Capture the cell that displays the provided text and extract its (x, y) central coordinate. 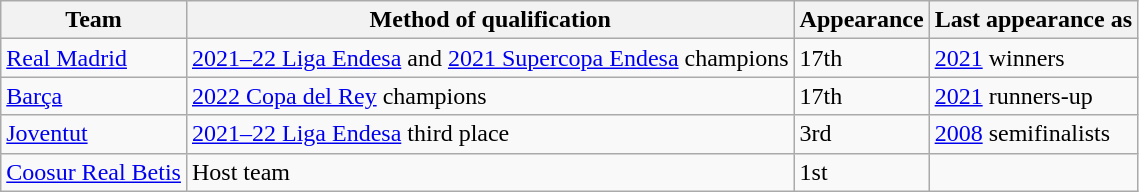
2021 winners (1033, 58)
2021–22 Liga Endesa third place (490, 134)
Team (94, 20)
Joventut (94, 134)
1st (862, 172)
3rd (862, 134)
Barça (94, 96)
Method of qualification (490, 20)
Host team (490, 172)
Real Madrid (94, 58)
2008 semifinalists (1033, 134)
2021 runners-up (1033, 96)
Coosur Real Betis (94, 172)
2021–22 Liga Endesa and 2021 Supercopa Endesa champions (490, 58)
Last appearance as (1033, 20)
2022 Copa del Rey champions (490, 96)
Appearance (862, 20)
